From the cell containing the given text, extract its center point as [X, Y] coordinate. 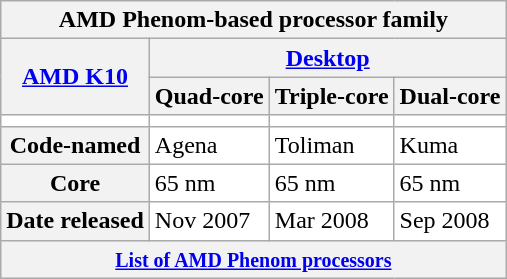
Quad-core [209, 96]
Mar 2008 [332, 221]
Kuma [450, 145]
Triple-core [332, 96]
Sep 2008 [450, 221]
Dual-core [450, 96]
Toliman [332, 145]
AMD Phenom-based processor family [254, 20]
Code-named [76, 145]
List of AMD Phenom processors [254, 259]
Nov 2007 [209, 221]
Agena [209, 145]
Desktop [328, 58]
Core [76, 183]
AMD K10 [76, 77]
Date released [76, 221]
